Return the [x, y] coordinate for the center point of the cell that contains the specified text.  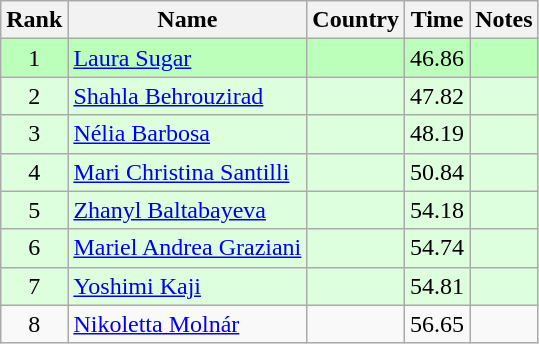
Yoshimi Kaji [188, 286]
Laura Sugar [188, 58]
Nikoletta Molnár [188, 324]
1 [34, 58]
Notes [504, 20]
54.18 [438, 210]
7 [34, 286]
Mari Christina Santilli [188, 172]
46.86 [438, 58]
Zhanyl Baltabayeva [188, 210]
Mariel Andrea Graziani [188, 248]
8 [34, 324]
4 [34, 172]
56.65 [438, 324]
47.82 [438, 96]
Time [438, 20]
54.81 [438, 286]
54.74 [438, 248]
6 [34, 248]
3 [34, 134]
48.19 [438, 134]
Rank [34, 20]
Nélia Barbosa [188, 134]
Name [188, 20]
Country [356, 20]
5 [34, 210]
2 [34, 96]
Shahla Behrouzirad [188, 96]
50.84 [438, 172]
